Provide the (X, Y) coordinate of the cell's center where the given text is located.  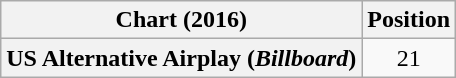
US Alternative Airplay (Billboard) (182, 58)
Chart (2016) (182, 20)
21 (409, 58)
Position (409, 20)
